Find where the given text appears and provide that cell's center as (X, Y) coordinate. 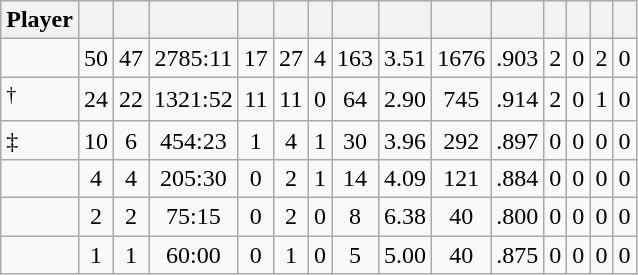
24 (96, 100)
121 (462, 178)
163 (356, 58)
.800 (518, 217)
‡ (40, 140)
50 (96, 58)
6 (132, 140)
60:00 (194, 255)
† (40, 100)
6.38 (406, 217)
5.00 (406, 255)
1321:52 (194, 100)
5 (356, 255)
.884 (518, 178)
17 (256, 58)
27 (290, 58)
454:23 (194, 140)
.903 (518, 58)
3.51 (406, 58)
745 (462, 100)
14 (356, 178)
22 (132, 100)
2785:11 (194, 58)
47 (132, 58)
3.96 (406, 140)
.914 (518, 100)
2.90 (406, 100)
30 (356, 140)
.897 (518, 140)
292 (462, 140)
205:30 (194, 178)
4.09 (406, 178)
Player (40, 20)
75:15 (194, 217)
.875 (518, 255)
1676 (462, 58)
64 (356, 100)
8 (356, 217)
10 (96, 140)
